Determine the [X, Y] coordinate at the center of the cell enclosing the given text.  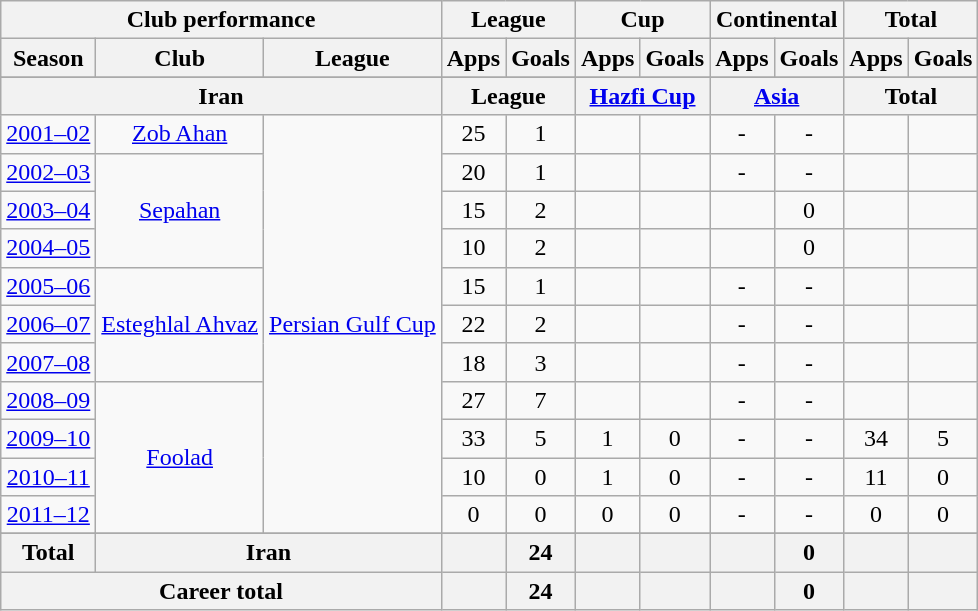
2008–09 [48, 400]
2006–07 [48, 324]
Foolad [180, 457]
34 [876, 438]
Continental [777, 20]
25 [473, 134]
2005–06 [48, 286]
2010–11 [48, 477]
22 [473, 324]
Zob Ahan [180, 134]
Sepahan [180, 210]
3 [541, 362]
18 [473, 362]
Esteghlal Ahvaz [180, 324]
27 [473, 400]
Club [180, 58]
2002–03 [48, 172]
33 [473, 438]
Club performance [221, 20]
Career total [221, 591]
Hazfi Cup [642, 96]
2001–02 [48, 134]
11 [876, 477]
Asia [777, 96]
Season [48, 58]
Cup [642, 20]
2007–08 [48, 362]
Persian Gulf Cup [353, 324]
7 [541, 400]
2003–04 [48, 210]
2011–12 [48, 515]
2009–10 [48, 438]
2004–05 [48, 248]
20 [473, 172]
